Return [X, Y] of the center of cell containing provided text 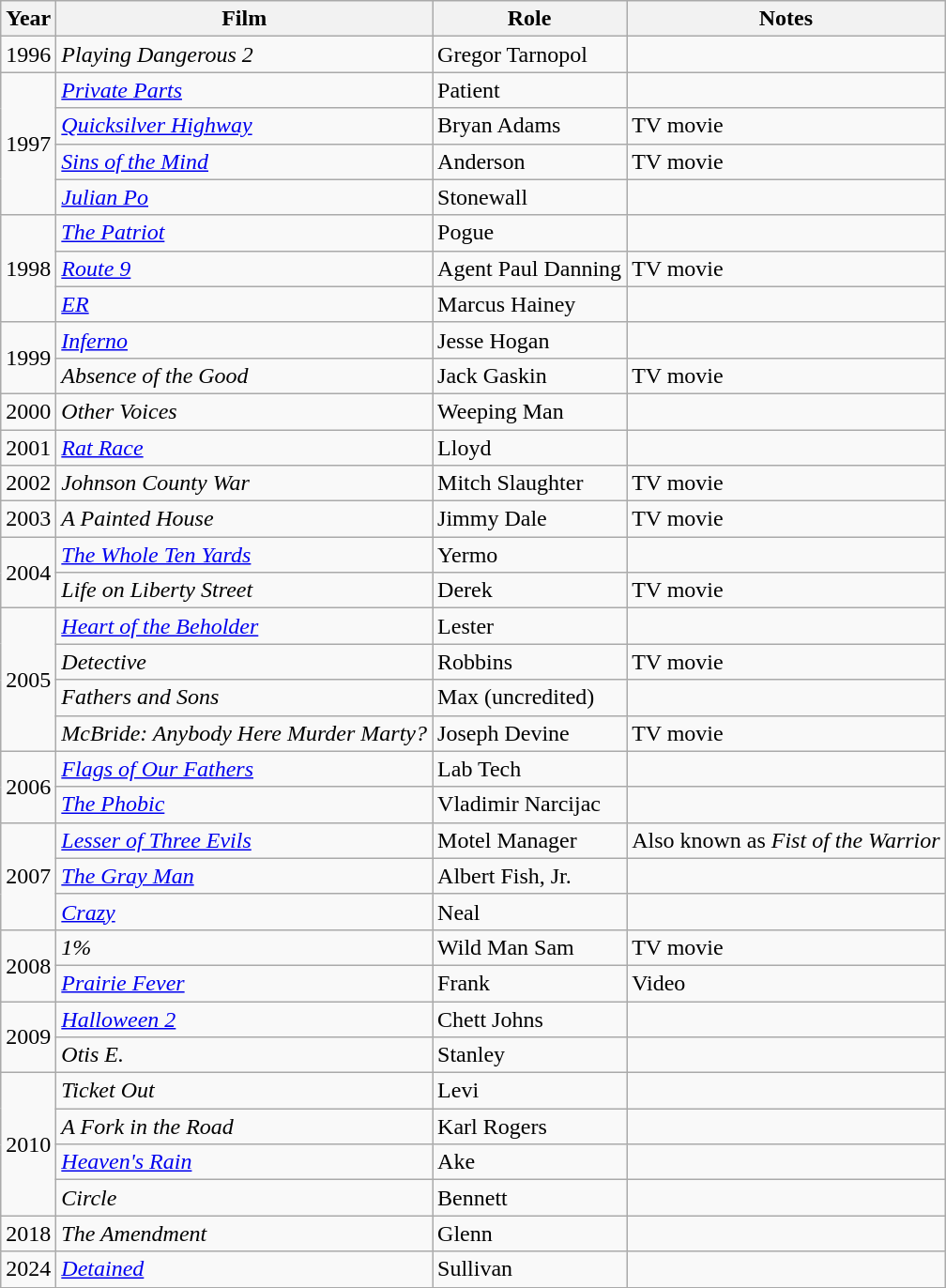
Weeping Man [529, 411]
Chett Johns [529, 1019]
Halloween 2 [244, 1019]
Heaven's Rain [244, 1162]
Sins of the Mind [244, 161]
Max (uncredited) [529, 698]
Anderson [529, 161]
Playing Dangerous 2 [244, 54]
Sullivan [529, 1269]
Agent Paul Danning [529, 268]
Crazy [244, 912]
Frank [529, 983]
2005 [28, 680]
Pogue [529, 233]
McBride: Anybody Here Murder Marty? [244, 733]
The Whole Ten Yards [244, 555]
Marcus Hainey [529, 304]
Lab Tech [529, 769]
1% [244, 947]
Absence of the Good [244, 376]
Route 9 [244, 268]
Detective [244, 662]
Patient [529, 90]
2009 [28, 1036]
Bryan Adams [529, 126]
Motel Manager [529, 840]
Johnson County War [244, 483]
Private Parts [244, 90]
Jesse Hogan [529, 340]
The Amendment [244, 1234]
2001 [28, 448]
Derek [529, 590]
Lesser of Three Evils [244, 840]
Albert Fish, Jr. [529, 876]
Year [28, 19]
Otis E. [244, 1055]
2008 [28, 965]
2003 [28, 519]
Lester [529, 626]
2010 [28, 1144]
2000 [28, 411]
2006 [28, 787]
A Fork in the Road [244, 1127]
Film [244, 19]
2018 [28, 1234]
Fathers and Sons [244, 698]
Flags of Our Fathers [244, 769]
2002 [28, 483]
Also known as Fist of the Warrior [786, 840]
Other Voices [244, 411]
Inferno [244, 340]
Wild Man Sam [529, 947]
The Phobic [244, 805]
2024 [28, 1269]
1999 [28, 358]
1997 [28, 144]
Bennett [529, 1198]
Notes [786, 19]
Role [529, 19]
Mitch Slaughter [529, 483]
A Painted House [244, 519]
Rat Race [244, 448]
Quicksilver Highway [244, 126]
Glenn [529, 1234]
Karl Rogers [529, 1127]
The Patriot [244, 233]
Detained [244, 1269]
The Gray Man [244, 876]
1996 [28, 54]
Stanley [529, 1055]
Life on Liberty Street [244, 590]
Jack Gaskin [529, 376]
Vladimir Narcijac [529, 805]
2007 [28, 876]
ER [244, 304]
Stonewall [529, 197]
Gregor Tarnopol [529, 54]
1998 [28, 268]
Ticket Out [244, 1091]
Neal [529, 912]
Jimmy Dale [529, 519]
Prairie Fever [244, 983]
Julian Po [244, 197]
Lloyd [529, 448]
Ake [529, 1162]
Circle [244, 1198]
Levi [529, 1091]
Joseph Devine [529, 733]
Yermo [529, 555]
Video [786, 983]
2004 [28, 573]
Heart of the Beholder [244, 626]
Robbins [529, 662]
